Scan for the cell matching the given text and deliver its [X, Y] coordinate at center. 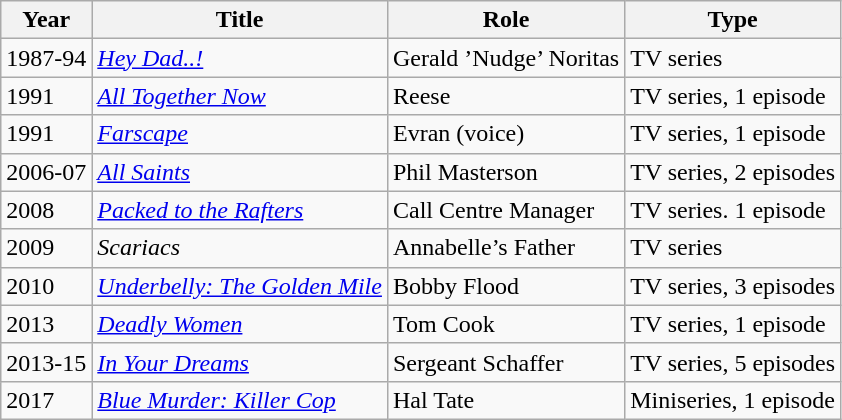
Role [506, 20]
1987-94 [46, 58]
Blue Murder: Killer Cop [240, 400]
TV series, 5 episodes [733, 362]
Deadly Women [240, 324]
Reese [506, 96]
TV series, 3 episodes [733, 286]
All Together Now [240, 96]
All Saints [240, 172]
In Your Dreams [240, 362]
Hal Tate [506, 400]
Phil Masterson [506, 172]
Bobby Flood [506, 286]
Gerald ’Nudge’ Noritas [506, 58]
Underbelly: The Golden Mile [240, 286]
2010 [46, 286]
Tom Cook [506, 324]
Year [46, 20]
Packed to the Rafters [240, 210]
2017 [46, 400]
Call Centre Manager [506, 210]
Type [733, 20]
TV series, 2 episodes [733, 172]
Sergeant Schaffer [506, 362]
Scariacs [240, 248]
2008 [46, 210]
2009 [46, 248]
Farscape [240, 134]
2013-15 [46, 362]
Miniseries, 1 episode [733, 400]
Title [240, 20]
Hey Dad..! [240, 58]
2013 [46, 324]
TV series. 1 episode [733, 210]
Evran (voice) [506, 134]
2006-07 [46, 172]
Annabelle’s Father [506, 248]
